Find where the given text appears and provide that cell's center as [x, y] coordinate. 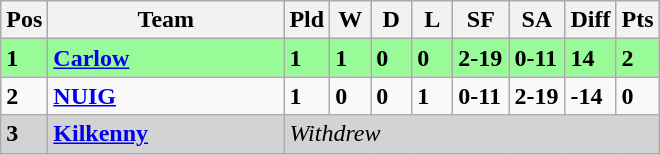
Carlow [166, 58]
L [432, 20]
14 [590, 58]
D [392, 20]
3 [24, 134]
Kilkenny [166, 134]
-14 [590, 96]
Team [166, 20]
NUIG [166, 96]
SA [537, 20]
Pld [307, 20]
Pos [24, 20]
W [350, 20]
Diff [590, 20]
Withdrew [472, 134]
Pts [638, 20]
SF [481, 20]
